For the text-containing cell, return its midpoint in (x, y) coordinate format. 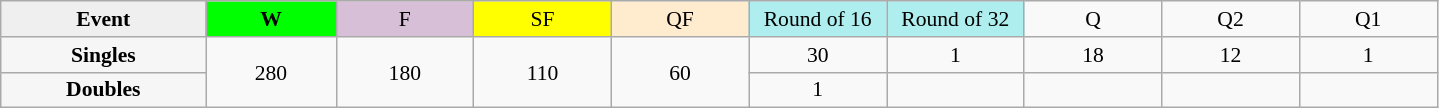
Round of 32 (955, 19)
Q (1093, 19)
12 (1231, 55)
Q1 (1368, 19)
18 (1093, 55)
180 (405, 72)
F (405, 19)
280 (271, 72)
Q2 (1231, 19)
Round of 16 (818, 19)
SF (543, 19)
W (271, 19)
30 (818, 55)
Doubles (104, 90)
60 (680, 72)
110 (543, 72)
QF (680, 19)
Singles (104, 55)
Event (104, 19)
